Return the (x, y) coordinate for the center point of the cell that contains the specified text.  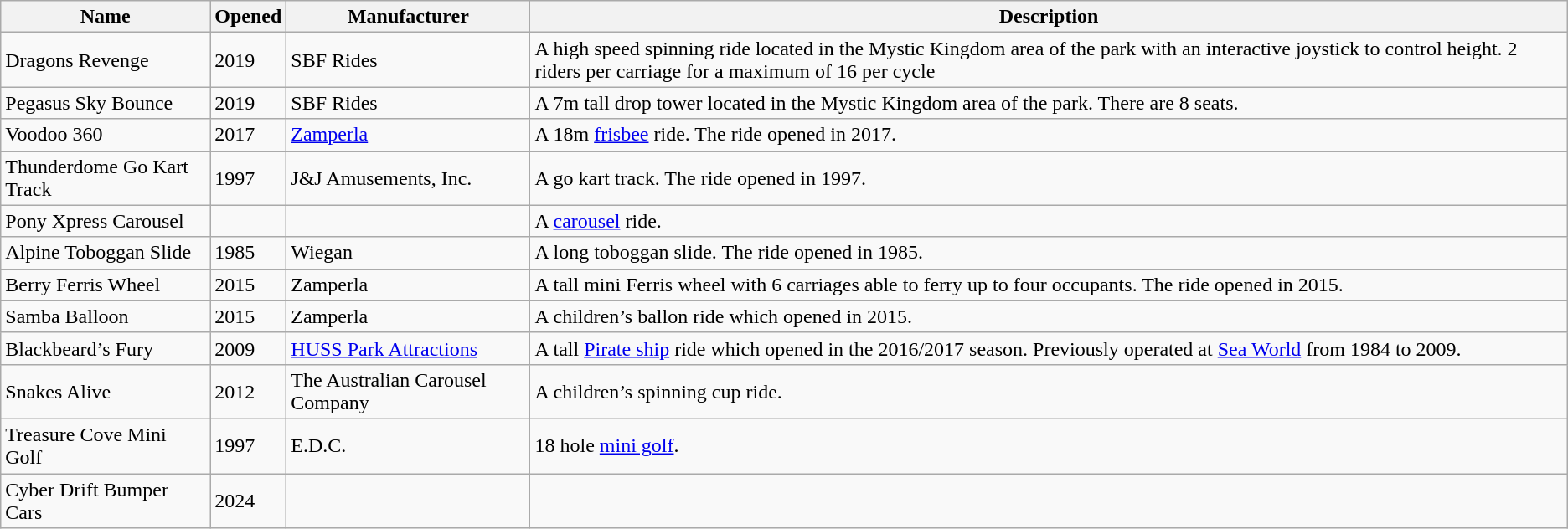
Blackbeard’s Fury (106, 348)
Opened (248, 17)
Wiegan (409, 253)
Name (106, 17)
E.D.C. (409, 445)
2017 (248, 135)
HUSS Park Attractions (409, 348)
A tall mini Ferris wheel with 6 carriages able to ferry up to four occupants. The ride opened in 2015. (1049, 285)
A carousel ride. (1049, 221)
Alpine Toboggan Slide (106, 253)
Pony Xpress Carousel (106, 221)
18 hole mini golf. (1049, 445)
A children’s spinning cup ride. (1049, 392)
Cyber Drift Bumper Cars (106, 501)
2024 (248, 501)
Berry Ferris Wheel (106, 285)
A children’s ballon ride which opened in 2015. (1049, 316)
Samba Balloon (106, 316)
Treasure Cove Mini Golf (106, 445)
A 18m frisbee ride. The ride opened in 2017. (1049, 135)
Description (1049, 17)
J&J Amusements, Inc. (409, 177)
2009 (248, 348)
Dragons Revenge (106, 60)
A go kart track. The ride opened in 1997. (1049, 177)
Snakes Alive (106, 392)
A tall Pirate ship ride which opened in the 2016/2017 season. Previously operated at Sea World from 1984 to 2009. (1049, 348)
Pegasus Sky Bounce (106, 103)
A 7m tall drop tower located in the Mystic Kingdom area of the park. There are 8 seats. (1049, 103)
1985 (248, 253)
A long toboggan slide. The ride opened in 1985. (1049, 253)
2012 (248, 392)
The Australian Carousel Company (409, 392)
Voodoo 360 (106, 135)
Thunderdome Go Kart Track (106, 177)
Manufacturer (409, 17)
